Output the [x, y] coordinate of the center of the cell containing the given text.  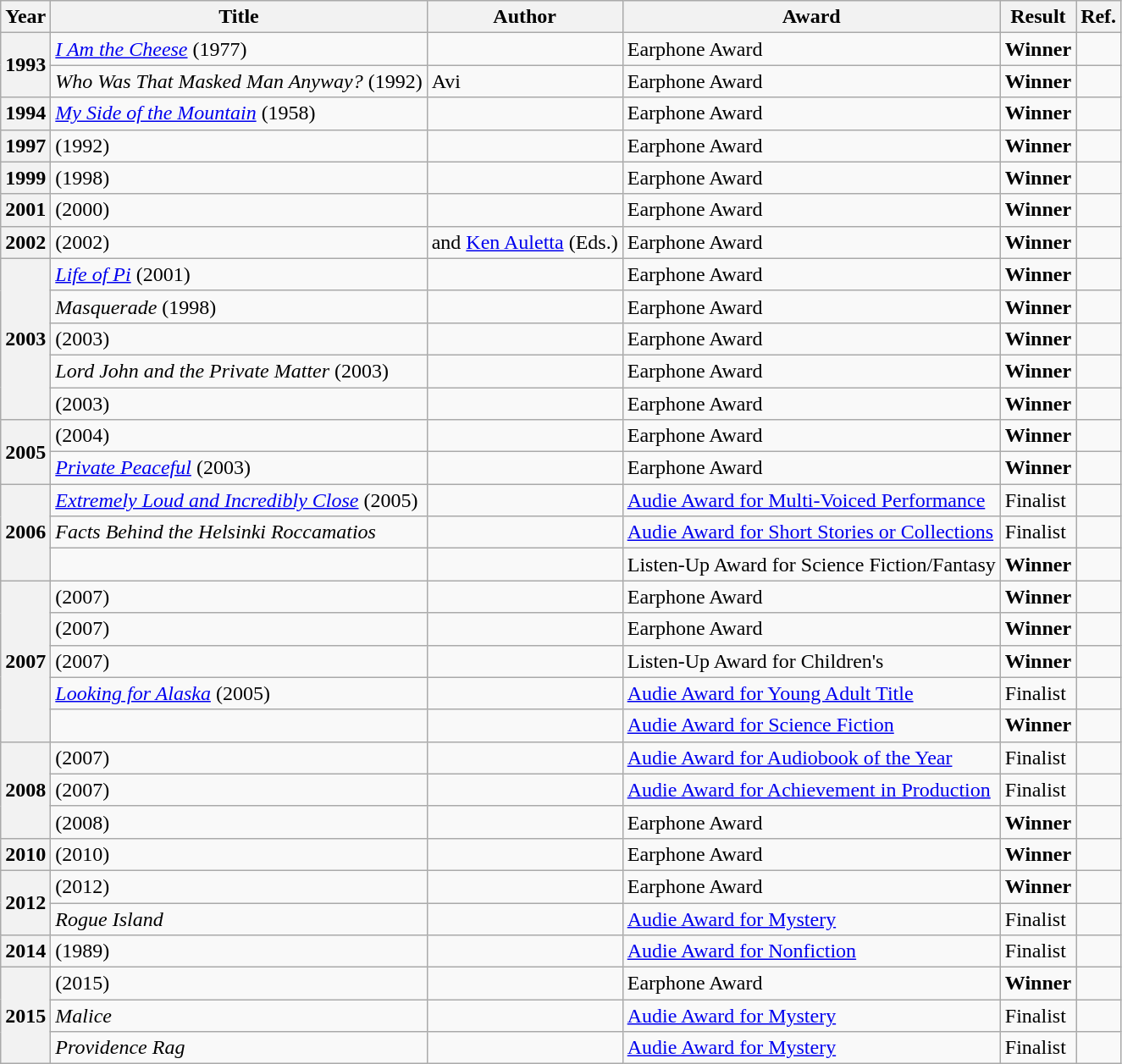
Author [525, 17]
2002 [25, 242]
Rogue Island [239, 918]
(2012) [239, 886]
2014 [25, 951]
Result [1038, 17]
Providence Rag [239, 1048]
2005 [25, 452]
1994 [25, 113]
Audie Award for Multi-Voiced Performance [811, 500]
1999 [25, 178]
Private Peaceful (2003) [239, 468]
(1989) [239, 951]
Award [811, 17]
Audie Award for Achievement in Production [811, 790]
Audie Award for Short Stories or Collections [811, 532]
2010 [25, 854]
Year [25, 17]
Listen-Up Award for Children's [811, 661]
I Am the Cheese (1977) [239, 49]
Malice [239, 1016]
2012 [25, 902]
(2015) [239, 984]
Masquerade (1998) [239, 306]
Life of Pi (2001) [239, 274]
2006 [25, 532]
My Side of the Mountain (1958) [239, 113]
2003 [25, 339]
Title [239, 17]
Audie Award for Nonfiction [811, 951]
2007 [25, 661]
Audie Award for Science Fiction [811, 725]
1997 [25, 146]
Facts Behind the Helsinki Roccamatios [239, 532]
and Ken Auletta (Eds.) [525, 242]
(1998) [239, 178]
Who Was That Masked Man Anyway? (1992) [239, 81]
Avi [525, 81]
(2002) [239, 242]
(1992) [239, 146]
Lord John and the Private Matter (2003) [239, 371]
Audie Award for Young Adult Title [811, 693]
1993 [25, 65]
Extremely Loud and Incredibly Close (2005) [239, 500]
Ref. [1099, 17]
2015 [25, 1016]
2008 [25, 790]
Audie Award for Audiobook of the Year [811, 758]
Looking for Alaska (2005) [239, 693]
2001 [25, 210]
(2004) [239, 436]
Listen-Up Award for Science Fiction/Fantasy [811, 565]
(2010) [239, 854]
(2008) [239, 822]
(2000) [239, 210]
